Capture the cell that displays the provided text and extract its [x, y] central coordinate. 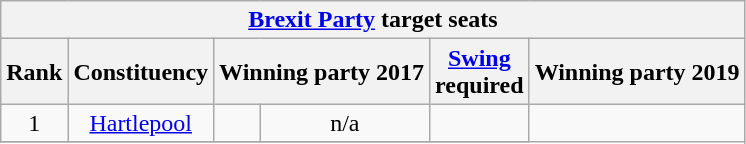
1 [34, 123]
Hartlepool [141, 123]
n/a [345, 123]
Winning party 2017 [322, 72]
Brexit Party target seats [373, 20]
Winning party 2019 [637, 72]
Rank [34, 72]
Constituency [141, 72]
Swingrequired [480, 72]
